Determine the (x, y) coordinate at the center of the cell enclosing the given text.  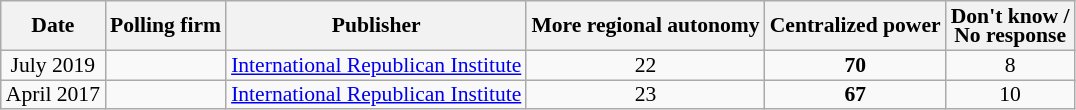
70 (856, 65)
Publisher (376, 26)
22 (645, 65)
July 2019 (53, 65)
67 (856, 95)
More regional autonomy (645, 26)
Don't know /No response (1010, 26)
23 (645, 95)
8 (1010, 65)
April 2017 (53, 95)
Date (53, 26)
Polling firm (166, 26)
Centralized power (856, 26)
10 (1010, 95)
